Capture the cell that displays the provided text and extract its (X, Y) central coordinate. 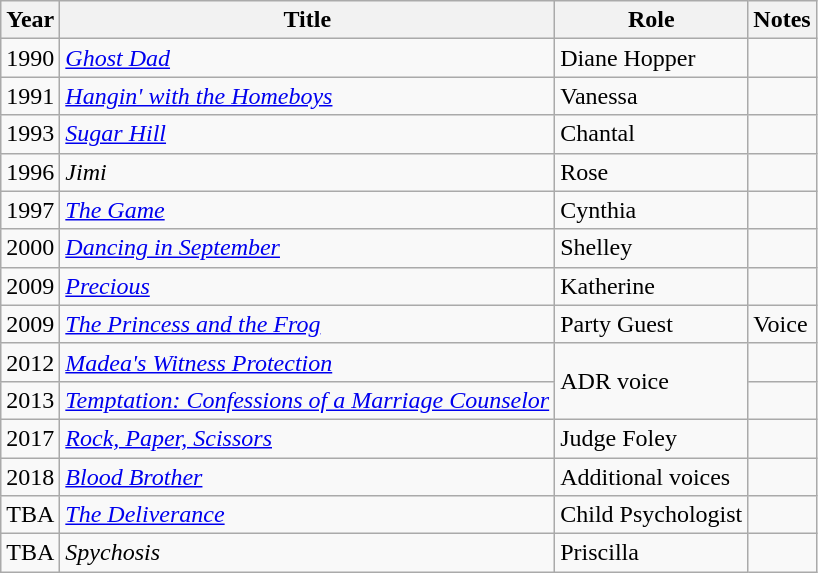
Ghost Dad (308, 58)
Title (308, 20)
The Princess and the Frog (308, 324)
1996 (30, 172)
Madea's Witness Protection (308, 362)
Shelley (652, 248)
1997 (30, 210)
Priscilla (652, 553)
Judge Foley (652, 438)
Voice (782, 324)
Role (652, 20)
Child Psychologist (652, 515)
1991 (30, 96)
The Game (308, 210)
Vanessa (652, 96)
Diane Hopper (652, 58)
Jimi (308, 172)
ADR voice (652, 381)
Cynthia (652, 210)
Precious (308, 286)
Rock, Paper, Scissors (308, 438)
Sugar Hill (308, 134)
Party Guest (652, 324)
2017 (30, 438)
1993 (30, 134)
Spychosis (308, 553)
2012 (30, 362)
Temptation: Confessions of a Marriage Counselor (308, 400)
Chantal (652, 134)
2000 (30, 248)
Rose (652, 172)
Hangin' with the Homeboys (308, 96)
Katherine (652, 286)
1990 (30, 58)
Dancing in September (308, 248)
2013 (30, 400)
The Deliverance (308, 515)
Year (30, 20)
Blood Brother (308, 477)
Additional voices (652, 477)
2018 (30, 477)
Notes (782, 20)
